Output the (X, Y) coordinate of the center of the cell containing the given text.  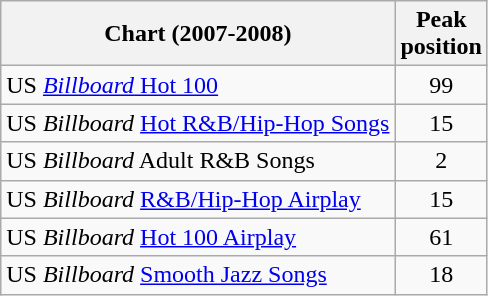
18 (441, 275)
Chart (2007-2008) (198, 34)
99 (441, 85)
US Billboard R&B/Hip-Hop Airplay (198, 199)
61 (441, 237)
US Billboard Hot 100 Airplay (198, 237)
Peakposition (441, 34)
US Billboard Adult R&B Songs (198, 161)
2 (441, 161)
US Billboard Smooth Jazz Songs (198, 275)
US Billboard Hot 100 (198, 85)
US Billboard Hot R&B/Hip-Hop Songs (198, 123)
